Find where the given text appears and provide that cell's center as [X, Y] coordinate. 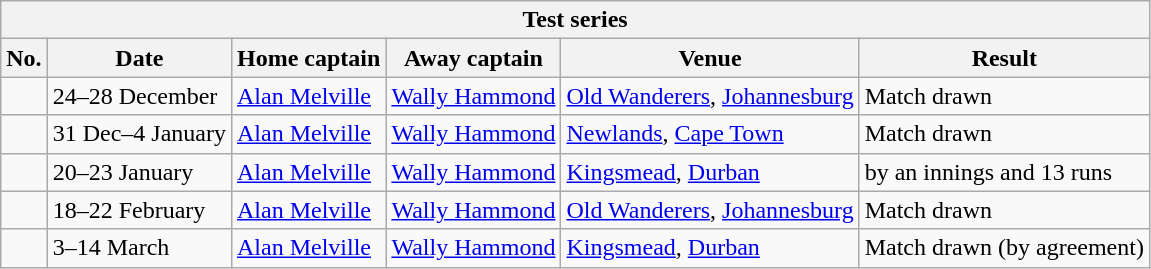
Test series [576, 20]
No. [24, 58]
Date [139, 58]
3–14 March [139, 248]
18–22 February [139, 210]
Match drawn (by agreement) [1004, 248]
31 Dec–4 January [139, 134]
24–28 December [139, 96]
Result [1004, 58]
Home captain [308, 58]
Away captain [474, 58]
Newlands, Cape Town [710, 134]
by an innings and 13 runs [1004, 172]
20–23 January [139, 172]
Venue [710, 58]
